Output the (X, Y) coordinate of the center of the cell containing the given text.  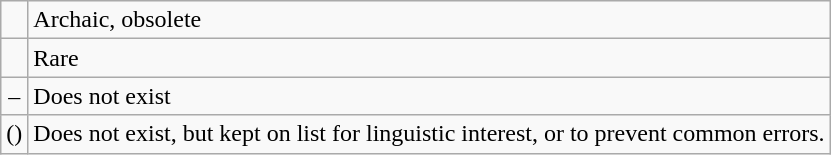
Rare (429, 58)
– (14, 96)
Archaic, obsolete (429, 20)
Does not exist, but kept on list for linguistic interest, or to prevent common errors. (429, 134)
() (14, 134)
Does not exist (429, 96)
